Identify which cell holds the provided text, then report its (x, y) central coordinate. 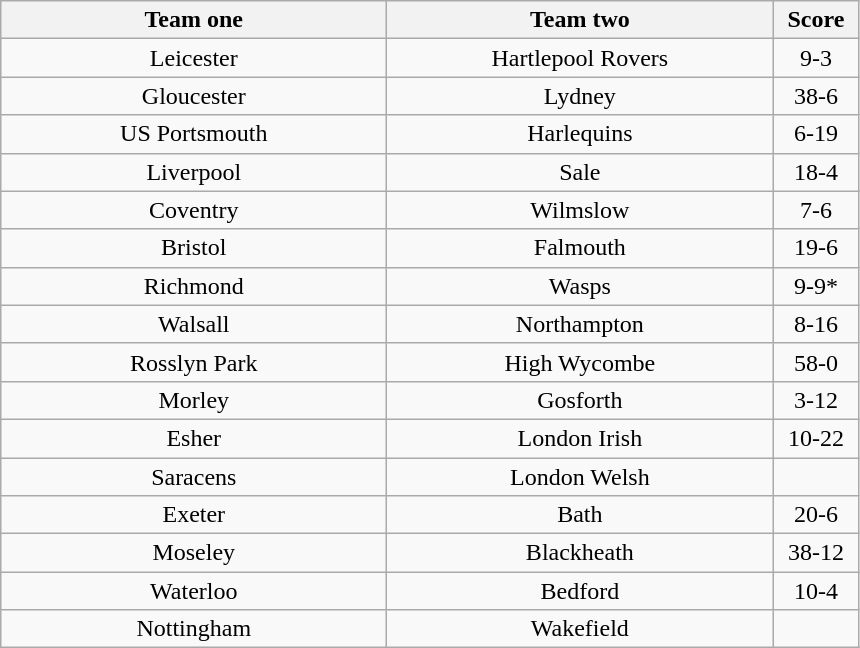
London Irish (580, 438)
London Welsh (580, 477)
6-19 (816, 134)
Wakefield (580, 629)
Moseley (194, 553)
10-4 (816, 591)
58-0 (816, 362)
Exeter (194, 515)
Team one (194, 20)
Blackheath (580, 553)
3-12 (816, 400)
Score (816, 20)
Sale (580, 172)
9-3 (816, 58)
Falmouth (580, 248)
38-6 (816, 96)
Wasps (580, 286)
Gosforth (580, 400)
Northampton (580, 324)
Bedford (580, 591)
38-12 (816, 553)
Hartlepool Rovers (580, 58)
Waterloo (194, 591)
18-4 (816, 172)
High Wycombe (580, 362)
Esher (194, 438)
Coventry (194, 210)
Leicester (194, 58)
Morley (194, 400)
7-6 (816, 210)
Richmond (194, 286)
Team two (580, 20)
Saracens (194, 477)
19-6 (816, 248)
Liverpool (194, 172)
Walsall (194, 324)
8-16 (816, 324)
Bath (580, 515)
Bristol (194, 248)
Gloucester (194, 96)
Rosslyn Park (194, 362)
US Portsmouth (194, 134)
20-6 (816, 515)
Lydney (580, 96)
Nottingham (194, 629)
9-9* (816, 286)
10-22 (816, 438)
Wilmslow (580, 210)
Harlequins (580, 134)
